For the text-containing cell, return its midpoint in [X, Y] coordinate format. 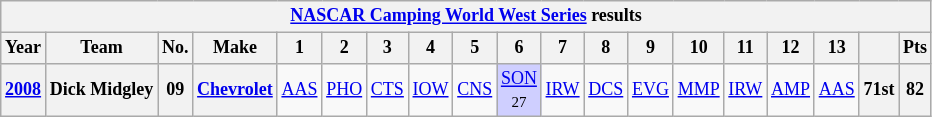
MMP [698, 90]
82 [916, 90]
DCS [606, 90]
09 [176, 90]
AMP [791, 90]
1 [300, 48]
5 [475, 48]
EVG [651, 90]
Chevrolet [235, 90]
10 [698, 48]
12 [791, 48]
Make [235, 48]
Pts [916, 48]
2008 [24, 90]
6 [520, 48]
Dick Midgley [101, 90]
CNS [475, 90]
2 [344, 48]
SON27 [520, 90]
71st [879, 90]
8 [606, 48]
11 [746, 48]
PHO [344, 90]
Team [101, 48]
No. [176, 48]
9 [651, 48]
CTS [387, 90]
Year [24, 48]
4 [430, 48]
3 [387, 48]
7 [562, 48]
NASCAR Camping World West Series results [466, 16]
IOW [430, 90]
13 [836, 48]
